Provide the (X, Y) coordinate of the cell's center where the given text is located.  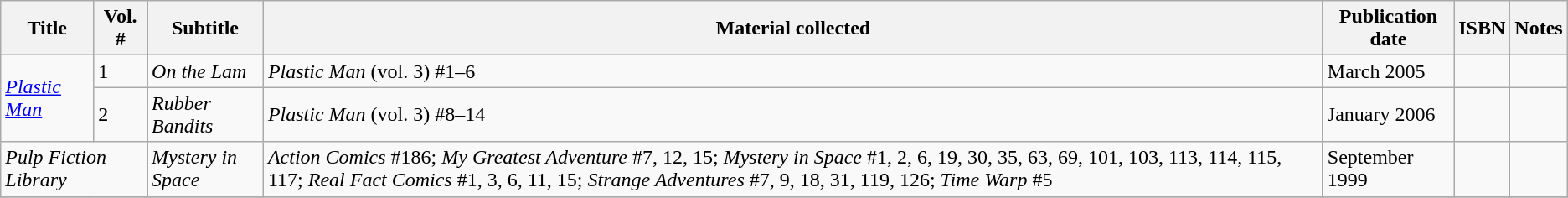
March 2005 (1388, 71)
On the Lam (206, 71)
ISBN (1483, 29)
Notes (1539, 29)
1 (121, 71)
Plastic Man (vol. 3) #8–14 (792, 114)
Plastic Man (47, 99)
Publication date (1388, 29)
Material collected (792, 29)
Title (47, 29)
Pulp Fiction Library (74, 169)
Rubber Bandits (206, 114)
Plastic Man (vol. 3) #1–6 (792, 71)
Vol. # (121, 29)
Subtitle (206, 29)
January 2006 (1388, 114)
September 1999 (1388, 169)
Mystery in Space (206, 169)
2 (121, 114)
